Provide the [X, Y] coordinate of the cell's center where the given text is located.  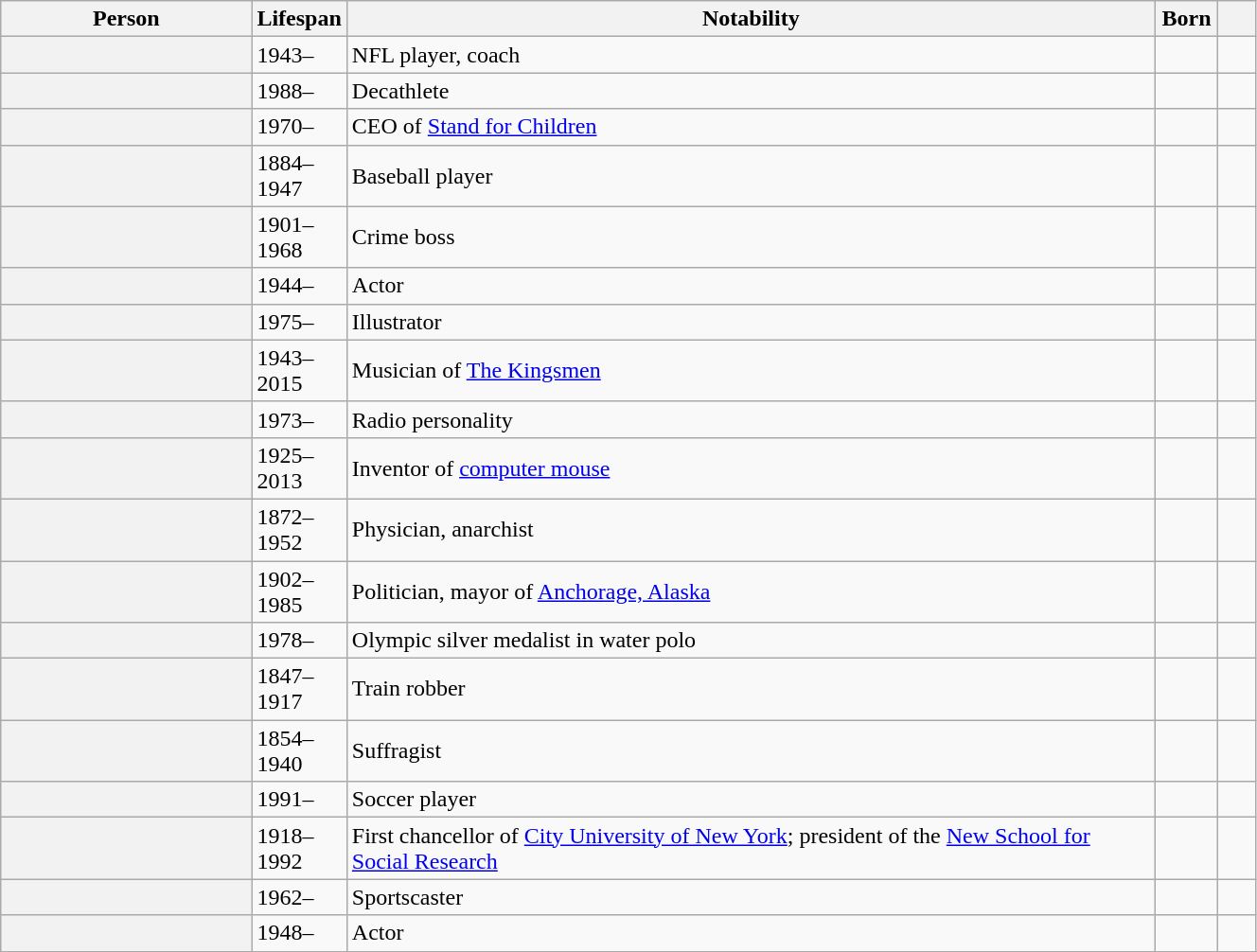
1902–1985 [299, 591]
1988– [299, 91]
Decathlete [751, 91]
Soccer player [751, 800]
1901–1968 [299, 237]
1978– [299, 641]
1847–1917 [299, 689]
1872–1952 [299, 530]
Olympic silver medalist in water polo [751, 641]
Train robber [751, 689]
1918–1992 [299, 848]
Musician of The Kingsmen [751, 371]
1962– [299, 897]
Born [1186, 19]
First chancellor of City University of New York; president of the New School for Social Research [751, 848]
1970– [299, 127]
Lifespan [299, 19]
Notability [751, 19]
Baseball player [751, 176]
Person [127, 19]
1943– [299, 55]
Illustrator [751, 322]
Physician, anarchist [751, 530]
1944– [299, 286]
1991– [299, 800]
Sportscaster [751, 897]
Suffragist [751, 751]
Politician, mayor of Anchorage, Alaska [751, 591]
CEO of Stand for Children [751, 127]
1925–2013 [299, 467]
1884–1947 [299, 176]
Inventor of computer mouse [751, 467]
1943–2015 [299, 371]
1975– [299, 322]
Radio personality [751, 419]
1854–1940 [299, 751]
Crime boss [751, 237]
1973– [299, 419]
1948– [299, 933]
NFL player, coach [751, 55]
